Search for the cell housing the specified text and yield its (x, y) center coordinate. 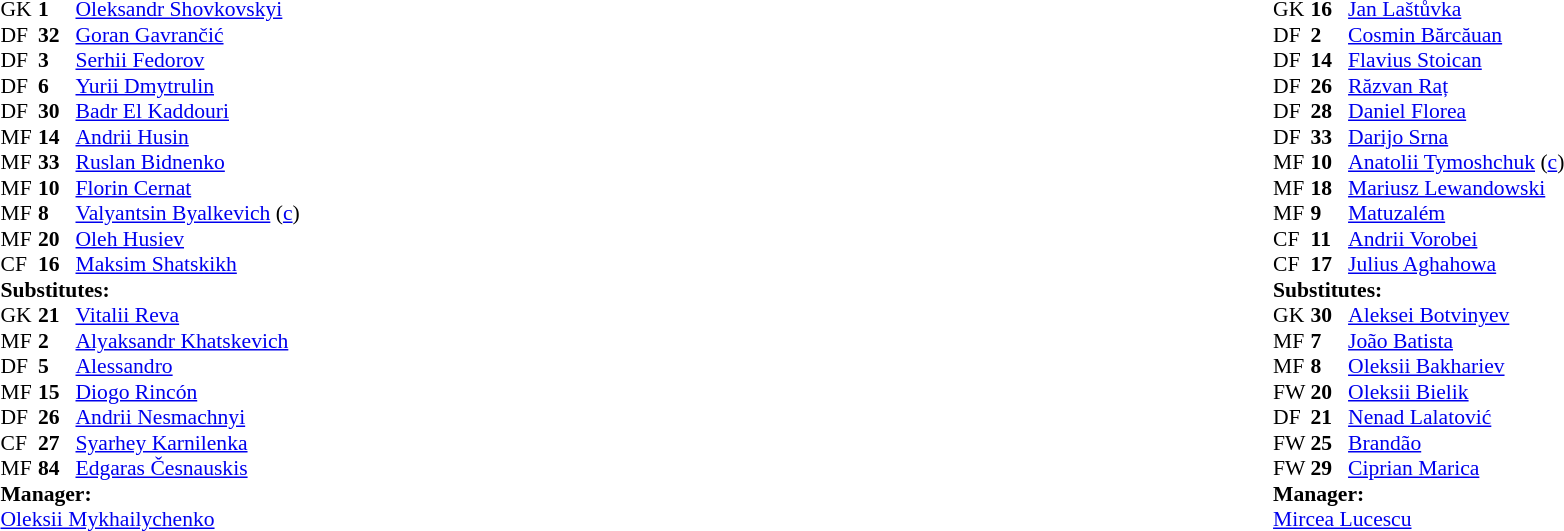
Goran Gavrančić (188, 35)
Andrii Husin (188, 137)
16 (57, 265)
Oleh Husiev (188, 239)
Vitalii Reva (188, 315)
Valyantsin Byalkevich (c) (188, 213)
Julius Aghahowa (1456, 265)
Oleksii Bielik (1456, 392)
5 (57, 367)
Anatolii Tymoshchuk (c) (1456, 163)
25 (1330, 443)
Ciprian Marica (1456, 469)
11 (1330, 239)
Serhii Fedorov (188, 61)
Mariusz Lewandowski (1456, 188)
15 (57, 392)
João Batista (1456, 341)
Badr El Kaddouri (188, 111)
Matuzalém (1456, 213)
Andrii Vorobei (1456, 239)
Cosmin Bărcăuan (1456, 35)
7 (1330, 341)
3 (57, 61)
Flavius Stoican (1456, 61)
Maksim Shatskikh (188, 265)
Florin Cernat (188, 188)
Nenad Lalatović (1456, 417)
17 (1330, 265)
Ruslan Bidnenko (188, 163)
9 (1330, 213)
29 (1330, 469)
Andrii Nesmachnyi (188, 417)
Yurii Dmytrulin (188, 86)
Alyaksandr Khatskevich (188, 341)
Darijo Srna (1456, 137)
Diogo Rincón (188, 392)
6 (57, 86)
Syarhey Karnilenka (188, 443)
Brandão (1456, 443)
Daniel Florea (1456, 111)
Aleksei Botvinyev (1456, 315)
84 (57, 469)
32 (57, 35)
Oleksii Bakhariev (1456, 367)
27 (57, 443)
28 (1330, 111)
18 (1330, 188)
Răzvan Raț (1456, 86)
Alessandro (188, 367)
Edgaras Česnauskis (188, 469)
